Capture the cell that displays the provided text and extract its (x, y) central coordinate. 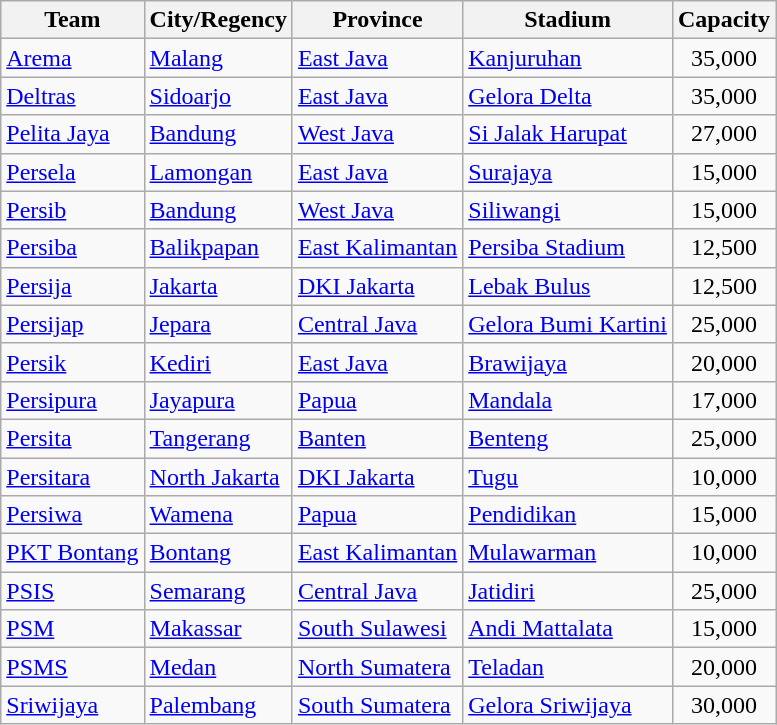
Persik (72, 362)
Bontang (218, 553)
Capacity (724, 20)
South Sumatera (377, 705)
Tangerang (218, 438)
PSMS (72, 667)
Persib (72, 210)
North Sumatera (377, 667)
Mulawarman (568, 553)
Si Jalak Harupat (568, 134)
Team (72, 20)
Persija (72, 286)
Lebak Bulus (568, 286)
Jatidiri (568, 591)
City/Regency (218, 20)
PKT Bontang (72, 553)
Stadium (568, 20)
Persela (72, 172)
Medan (218, 667)
27,000 (724, 134)
Tugu (568, 477)
Province (377, 20)
Sriwijaya (72, 705)
Siliwangi (568, 210)
Balikpapan (218, 248)
Jepara (218, 324)
North Jakarta (218, 477)
Persiba (72, 248)
Jayapura (218, 400)
Banten (377, 438)
Persita (72, 438)
Palembang (218, 705)
Jakarta (218, 286)
Mandala (568, 400)
Brawijaya (568, 362)
Kediri (218, 362)
Arema (72, 58)
Sidoarjo (218, 96)
South Sulawesi (377, 629)
Kanjuruhan (568, 58)
Wamena (218, 515)
Gelora Delta (568, 96)
Persitara (72, 477)
Makassar (218, 629)
Persipura (72, 400)
Pelita Jaya (72, 134)
17,000 (724, 400)
PSIS (72, 591)
Andi Mattalata (568, 629)
Lamongan (218, 172)
Teladan (568, 667)
Semarang (218, 591)
Gelora Bumi Kartini (568, 324)
Pendidikan (568, 515)
Persiba Stadium (568, 248)
Surajaya (568, 172)
Gelora Sriwijaya (568, 705)
PSM (72, 629)
Persijap (72, 324)
Benteng (568, 438)
Persiwa (72, 515)
Deltras (72, 96)
30,000 (724, 705)
Malang (218, 58)
